From the cell containing the given text, extract its center point as [x, y] coordinate. 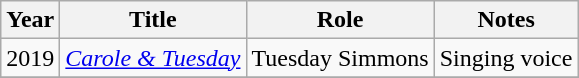
Carole & Tuesday [153, 58]
2019 [30, 58]
Role [340, 20]
Year [30, 20]
Title [153, 20]
Notes [506, 20]
Singing voice [506, 58]
Tuesday Simmons [340, 58]
